Search for the cell housing the specified text and yield its [X, Y] center coordinate. 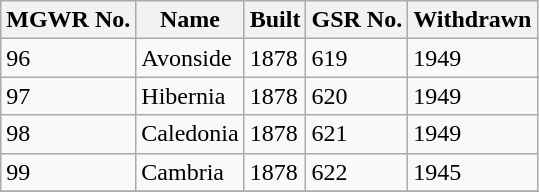
97 [68, 96]
Caledonia [190, 134]
96 [68, 58]
1945 [472, 172]
Withdrawn [472, 20]
619 [357, 58]
620 [357, 96]
Cambria [190, 172]
621 [357, 134]
Avonside [190, 58]
MGWR No. [68, 20]
622 [357, 172]
Built [275, 20]
Name [190, 20]
Hibernia [190, 96]
GSR No. [357, 20]
99 [68, 172]
98 [68, 134]
